Determine the [X, Y] coordinate at the center of the cell enclosing the given text.  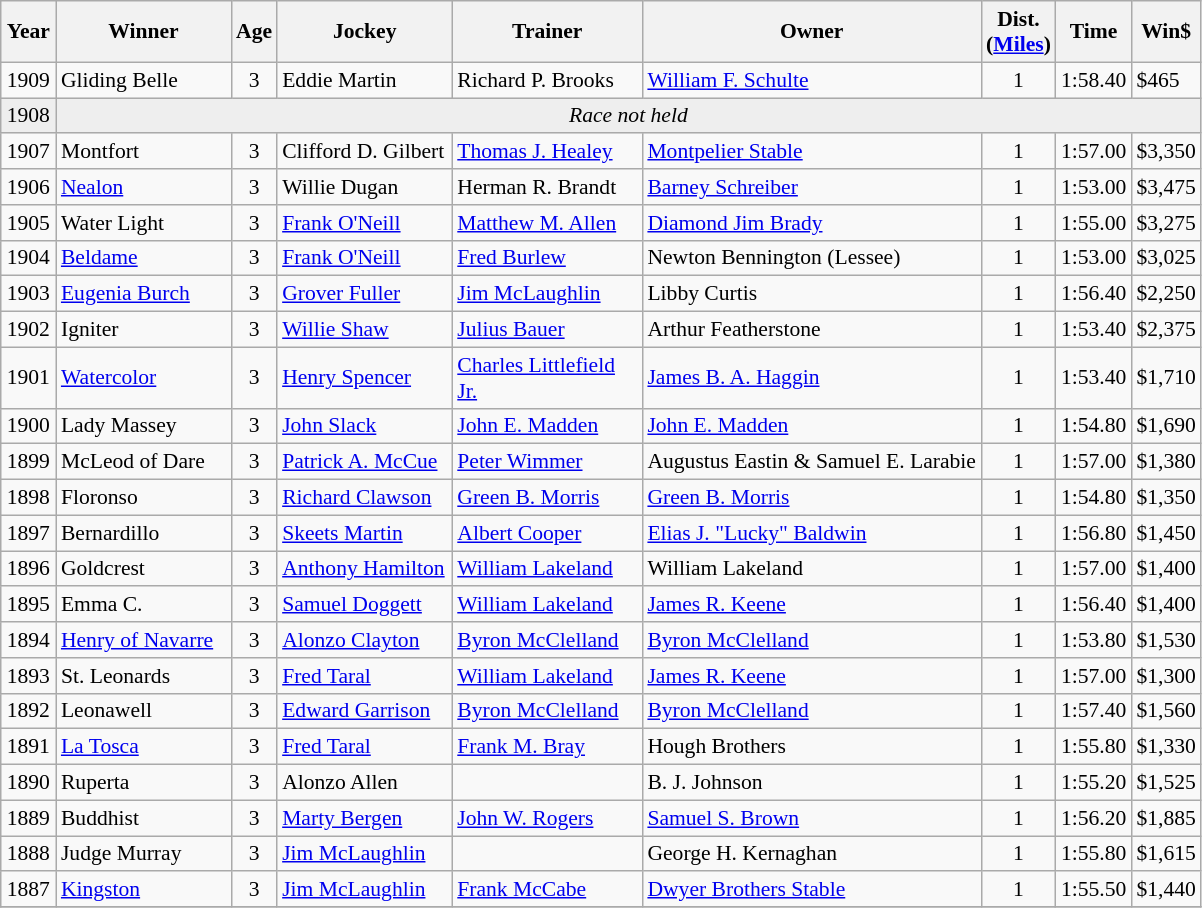
Peter Wimmer [547, 462]
Frank McCabe [547, 890]
$2,375 [1166, 330]
Diamond Jim Brady [812, 223]
$1,530 [1166, 640]
Ruperta [144, 783]
1903 [28, 294]
1896 [28, 569]
Charles Littlefield Jr. [547, 378]
1905 [28, 223]
Anthony Hamilton [364, 569]
1:55.00 [1094, 223]
1893 [28, 676]
$3,475 [1166, 187]
Julius Bauer [547, 330]
$3,275 [1166, 223]
Samuel S. Brown [812, 818]
1887 [28, 890]
Richard P. Brooks [547, 80]
Barney Schreiber [812, 187]
1891 [28, 747]
$3,350 [1166, 152]
Lady Massey [144, 426]
Owner [812, 32]
Clifford D. Gilbert [364, 152]
John Slack [364, 426]
B. J. Johnson [812, 783]
1902 [28, 330]
$1,330 [1166, 747]
Alonzo Allen [364, 783]
James B. A. Haggin [812, 378]
Marty Bergen [364, 818]
Willie Dugan [364, 187]
Watercolor [144, 378]
1898 [28, 498]
Nealon [144, 187]
1:57.40 [1094, 711]
Year [28, 32]
$1,450 [1166, 533]
Augustus Eastin & Samuel E. Larabie [812, 462]
1889 [28, 818]
John W. Rogers [547, 818]
Willie Shaw [364, 330]
Libby Curtis [812, 294]
1890 [28, 783]
1899 [28, 462]
1:56.80 [1094, 533]
Goldcrest [144, 569]
$1,525 [1166, 783]
Floronso [144, 498]
Skeets Martin [364, 533]
$1,440 [1166, 890]
$1,350 [1166, 498]
Gliding Belle [144, 80]
$1,710 [1166, 378]
1:53.80 [1094, 640]
Thomas J. Healey [547, 152]
Samuel Doggett [364, 605]
Edward Garrison [364, 711]
St. Leonards [144, 676]
George H. Kernaghan [812, 854]
Kingston [144, 890]
Jockey [364, 32]
Dist. (Miles) [1018, 32]
$1,560 [1166, 711]
Albert Cooper [547, 533]
$3,025 [1166, 258]
$1,615 [1166, 854]
$1,885 [1166, 818]
Elias J. "Lucky" Baldwin [812, 533]
Eugenia Burch [144, 294]
Judge Murray [144, 854]
Patrick A. McCue [364, 462]
Age [254, 32]
Montfort [144, 152]
Time [1094, 32]
Eddie Martin [364, 80]
Winner [144, 32]
1897 [28, 533]
Trainer [547, 32]
Water Light [144, 223]
Matthew M. Allen [547, 223]
McLeod of Dare [144, 462]
1:58.40 [1094, 80]
La Tosca [144, 747]
1900 [28, 426]
1906 [28, 187]
Emma C. [144, 605]
1888 [28, 854]
Frank M. Bray [547, 747]
William F. Schulte [812, 80]
Arthur Featherstone [812, 330]
1892 [28, 711]
$1,300 [1166, 676]
1901 [28, 378]
Montpelier Stable [812, 152]
$1,380 [1166, 462]
1904 [28, 258]
1:55.20 [1094, 783]
1894 [28, 640]
1:56.20 [1094, 818]
1:55.50 [1094, 890]
Fred Burlew [547, 258]
1895 [28, 605]
Hough Brothers [812, 747]
Herman R. Brandt [547, 187]
Grover Fuller [364, 294]
$2,250 [1166, 294]
$1,690 [1166, 426]
Leonawell [144, 711]
Igniter [144, 330]
1909 [28, 80]
Henry Spencer [364, 378]
Bernardillo [144, 533]
$465 [1166, 80]
Race not held [628, 116]
1908 [28, 116]
Henry of Navarre [144, 640]
Newton Bennington (Lessee) [812, 258]
Buddhist [144, 818]
Dwyer Brothers Stable [812, 890]
Richard Clawson [364, 498]
1907 [28, 152]
Alonzo Clayton [364, 640]
Beldame [144, 258]
Win$ [1166, 32]
